Extract the (X, Y) coordinate from the center of the cell holding the provided text.  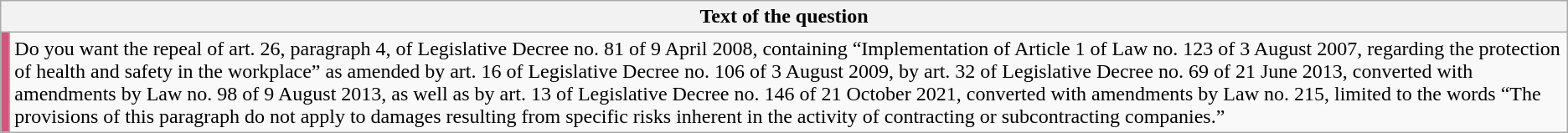
Text of the question (784, 17)
